Locate the cell with the specified text and output its [x, y] center coordinate. 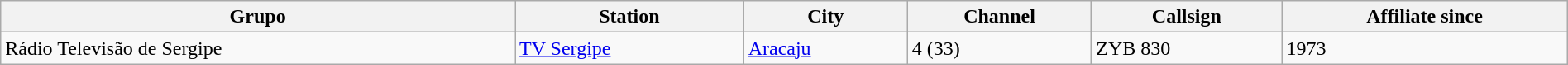
City [825, 17]
Grupo [258, 17]
Aracaju [825, 48]
Station [630, 17]
ZYB 830 [1187, 48]
Affiliate since [1424, 17]
Rádio Televisão de Sergipe [258, 48]
1973 [1424, 48]
4 (33) [999, 48]
Channel [999, 17]
Callsign [1187, 17]
TV Sergipe [630, 48]
